Capture the cell that displays the provided text and extract its [X, Y] central coordinate. 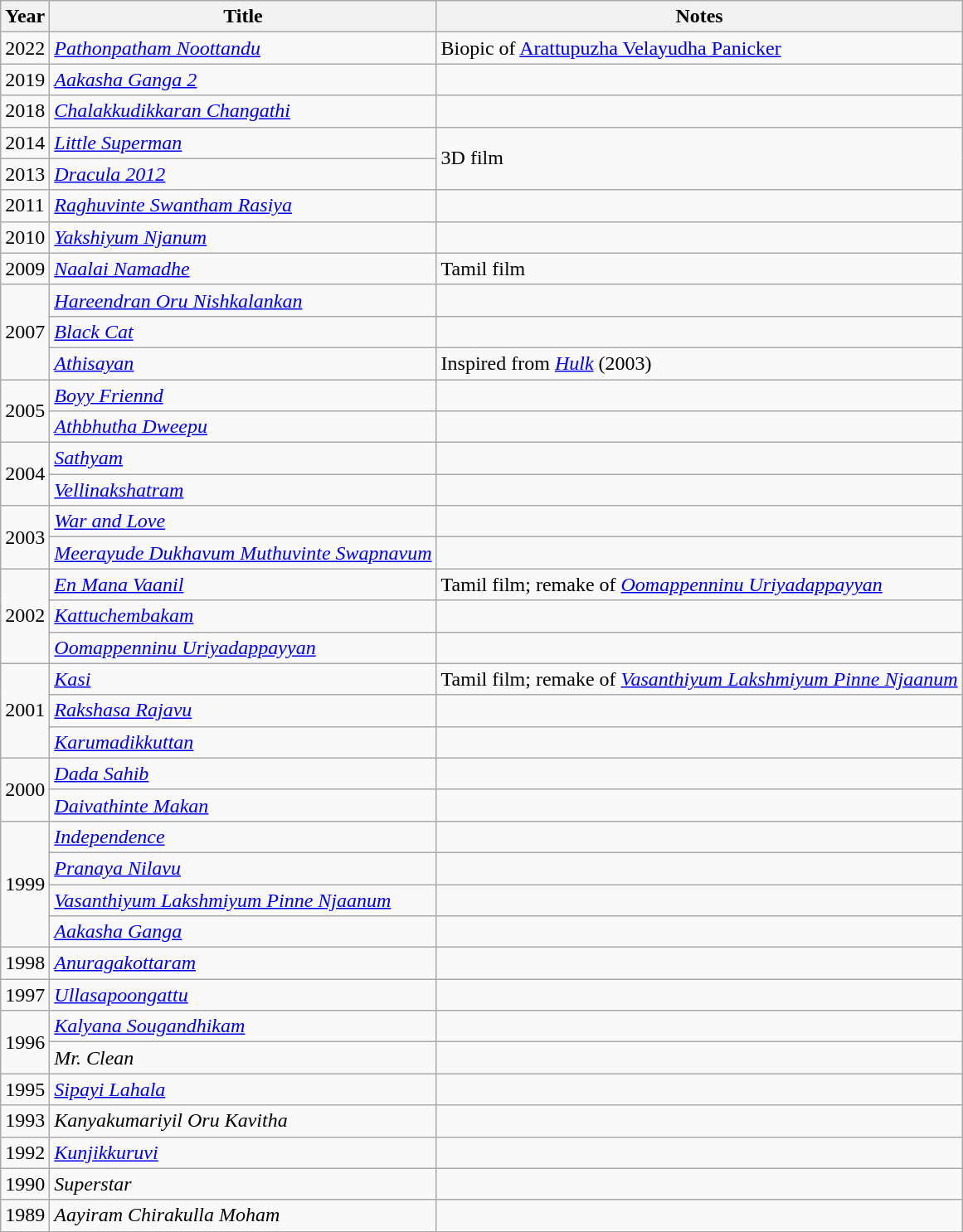
1989 [25, 1215]
2000 [25, 789]
2022 [25, 48]
Aakasha Ganga [243, 932]
Black Cat [243, 332]
1999 [25, 884]
1992 [25, 1152]
Little Superman [243, 143]
En Mana Vaanil [243, 584]
2005 [25, 411]
Kanyakumariyil Oru Kavitha [243, 1121]
Superstar [243, 1184]
Vasanthiyum Lakshmiyum Pinne Njaanum [243, 900]
Rakshasa Rajavu [243, 711]
Ullasapoongattu [243, 995]
Sipayi Lahala [243, 1089]
1998 [25, 963]
Mr. Clean [243, 1058]
Independence [243, 837]
2014 [25, 143]
Hareendran Oru Nishkalankan [243, 300]
2002 [25, 616]
Tamil film; remake of Oomappenninu Uriyadappayyan [699, 584]
Pranaya Nilavu [243, 868]
Title [243, 17]
Karumadikkuttan [243, 742]
Athbhutha Dweepu [243, 427]
Meerayude Dukhavum Muthuvinte Swapnavum [243, 553]
War and Love [243, 521]
Notes [699, 17]
Boyy Friennd [243, 395]
Anuragakottaram [243, 963]
Tamil film; remake of Vasanthiyum Lakshmiyum Pinne Njaanum [699, 679]
Yakshiyum Njanum [243, 237]
Daivathinte Makan [243, 805]
Pathonpatham Noottandu [243, 48]
1996 [25, 1042]
Dada Sahib [243, 774]
Sathyam [243, 458]
2013 [25, 174]
Aakasha Ganga 2 [243, 80]
Aayiram Chirakulla Moham [243, 1215]
Tamil film [699, 269]
Oomappenninu Uriyadappayyan [243, 648]
1990 [25, 1184]
2009 [25, 269]
2011 [25, 206]
2010 [25, 237]
Inspired from Hulk (2003) [699, 363]
Athisayan [243, 363]
Kasi [243, 679]
2018 [25, 111]
Dracula 2012 [243, 174]
Kattuchembakam [243, 616]
Naalai Namadhe [243, 269]
1993 [25, 1121]
Raghuvinte Swantham Rasiya [243, 206]
2019 [25, 80]
Kalyana Sougandhikam [243, 1026]
3D film [699, 158]
Biopic of Arattupuzha Velayudha Panicker [699, 48]
Kunjikkuruvi [243, 1152]
1995 [25, 1089]
Vellinakshatram [243, 490]
2004 [25, 474]
Year [25, 17]
1997 [25, 995]
Chalakkudikkaran Changathi [243, 111]
2001 [25, 711]
2003 [25, 537]
2007 [25, 332]
